Identify which cell holds the provided text, then report its [X, Y] central coordinate. 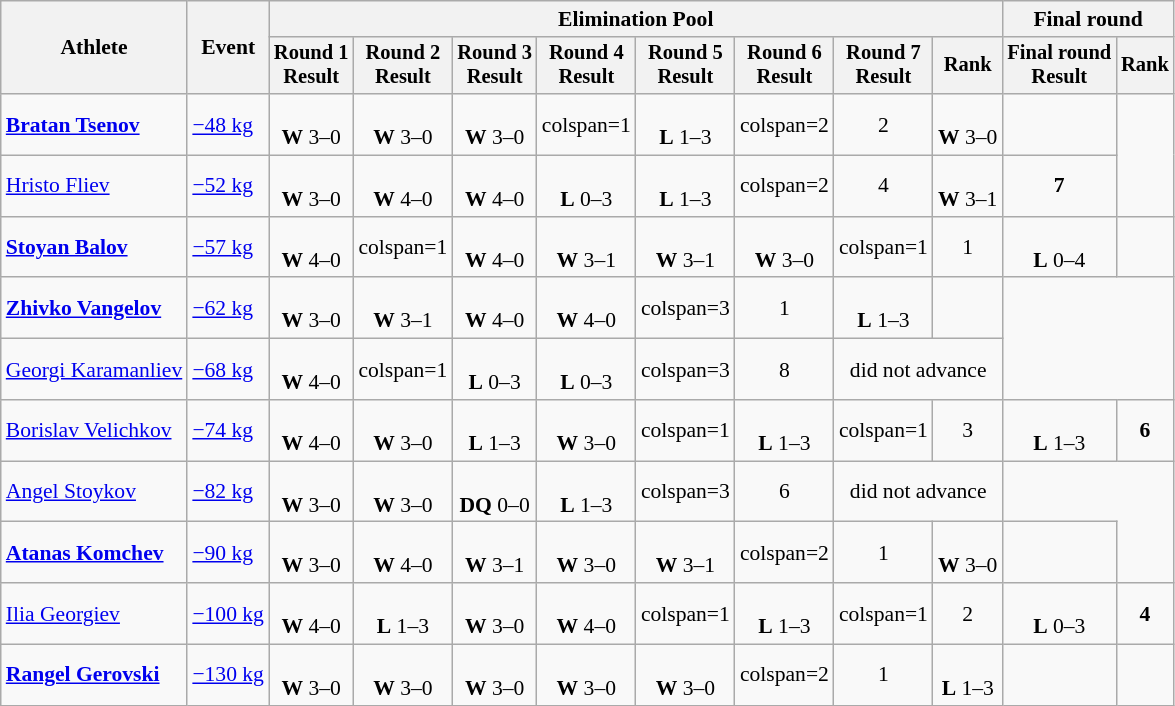
Round 1Result [311, 66]
Round 2Result [402, 66]
Ilia Georgiev [94, 614]
−48 kg [228, 124]
Bratan Tsenov [94, 124]
Round 5Result [686, 66]
DQ 0–0 [494, 492]
Borislav Velichkov [94, 430]
−68 kg [228, 370]
Round 4Result [586, 66]
Atanas Komchev [94, 552]
−90 kg [228, 552]
−82 kg [228, 492]
3 [968, 430]
Angel Stoykov [94, 492]
Round 6Result [784, 66]
−74 kg [228, 430]
Rangel Gerovski [94, 676]
Georgi Karamanliev [94, 370]
Event [228, 48]
−52 kg [228, 186]
−62 kg [228, 308]
L 0–4 [1059, 248]
−57 kg [228, 248]
Athlete [94, 48]
Hristo Fliev [94, 186]
Round 7Result [884, 66]
Final roundResult [1059, 66]
Final round [1088, 19]
Stoyan Balov [94, 248]
−130 kg [228, 676]
Round 3Result [494, 66]
7 [1059, 186]
Elimination Pool [636, 19]
−100 kg [228, 614]
8 [784, 370]
Zhivko Vangelov [94, 308]
